Return (X, Y) of the center of cell containing provided text 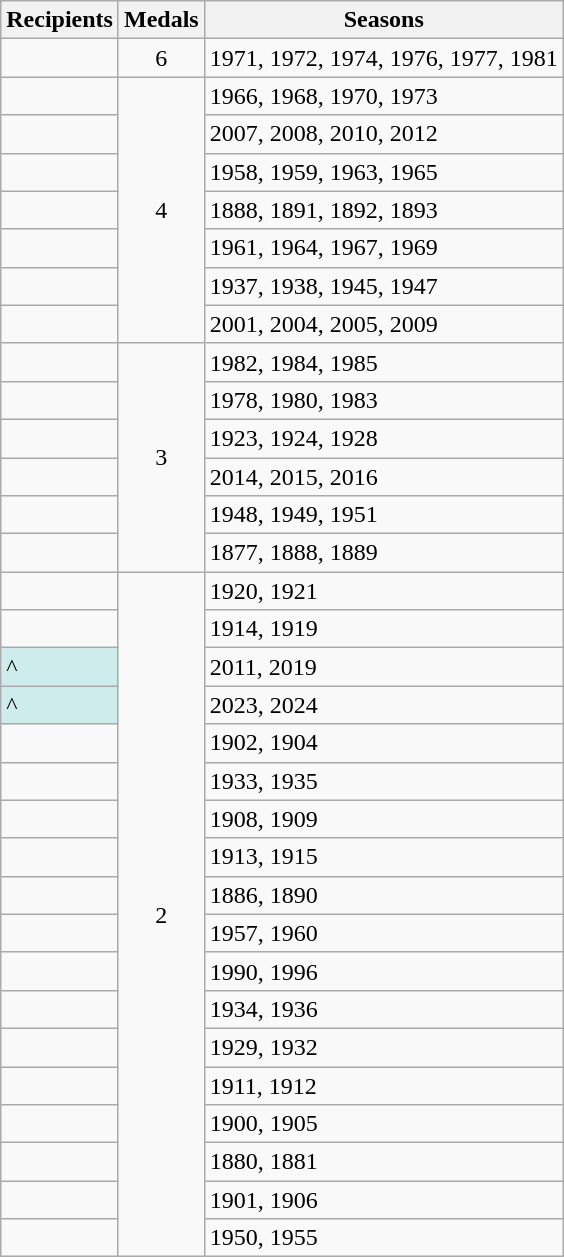
2007, 2008, 2010, 2012 (384, 134)
1934, 1936 (384, 1009)
2 (161, 914)
1961, 1964, 1967, 1969 (384, 248)
Recipients (60, 20)
Seasons (384, 20)
1914, 1919 (384, 629)
1920, 1921 (384, 591)
1990, 1996 (384, 971)
1902, 1904 (384, 743)
1901, 1906 (384, 1200)
1900, 1905 (384, 1124)
1978, 1980, 1983 (384, 400)
3 (161, 457)
1933, 1935 (384, 781)
1886, 1890 (384, 895)
2014, 2015, 2016 (384, 477)
1888, 1891, 1892, 1893 (384, 210)
1913, 1915 (384, 857)
2011, 2019 (384, 667)
1911, 1912 (384, 1085)
1966, 1968, 1970, 1973 (384, 96)
1957, 1960 (384, 933)
1880, 1881 (384, 1162)
4 (161, 210)
2023, 2024 (384, 705)
6 (161, 58)
Medals (161, 20)
1877, 1888, 1889 (384, 553)
1948, 1949, 1951 (384, 515)
1982, 1984, 1985 (384, 362)
1958, 1959, 1963, 1965 (384, 172)
1929, 1932 (384, 1047)
1923, 1924, 1928 (384, 438)
1971, 1972, 1974, 1976, 1977, 1981 (384, 58)
1937, 1938, 1945, 1947 (384, 286)
2001, 2004, 2005, 2009 (384, 324)
1950, 1955 (384, 1238)
1908, 1909 (384, 819)
